Output the [X, Y] coordinate of the center of the cell containing the given text.  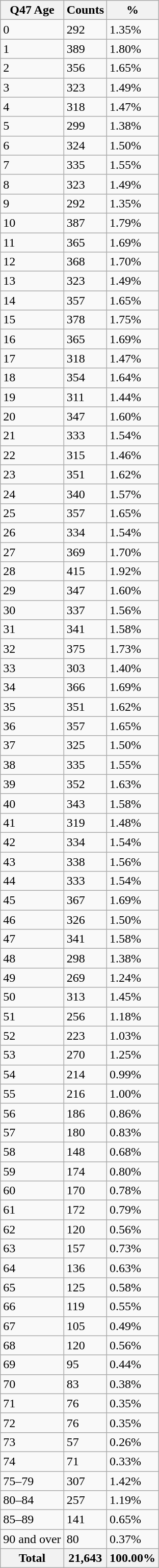
9 [32, 203]
38 [32, 765]
148 [85, 1152]
55 [32, 1094]
30 [32, 610]
1.75% [132, 320]
Total [32, 1558]
74 [32, 1461]
29 [32, 591]
10 [32, 223]
356 [85, 68]
73 [32, 1442]
1.45% [132, 997]
19 [32, 397]
0.33% [132, 1461]
70 [32, 1384]
21 [32, 436]
100.00% [132, 1558]
27 [32, 552]
17 [32, 358]
307 [85, 1481]
1.18% [132, 1016]
Counts [85, 10]
0.26% [132, 1442]
337 [85, 610]
326 [85, 920]
0.86% [132, 1113]
21,643 [85, 1558]
66 [32, 1307]
256 [85, 1016]
0.73% [132, 1249]
Q47 Age [32, 10]
54 [32, 1074]
% [132, 10]
105 [85, 1326]
354 [85, 378]
11 [32, 243]
1.48% [132, 823]
338 [85, 862]
32 [32, 649]
0 [32, 29]
52 [32, 1036]
1.63% [132, 784]
125 [85, 1287]
6 [32, 145]
95 [85, 1365]
0.68% [132, 1152]
20 [32, 416]
1.42% [132, 1481]
1.92% [132, 571]
26 [32, 532]
1.79% [132, 223]
319 [85, 823]
12 [32, 262]
2 [32, 68]
0.49% [132, 1326]
49 [32, 978]
0.55% [132, 1307]
83 [85, 1384]
31 [32, 629]
7 [32, 165]
119 [85, 1307]
325 [85, 745]
1 [32, 49]
1.64% [132, 378]
1.19% [132, 1500]
313 [85, 997]
1.25% [132, 1055]
172 [85, 1210]
65 [32, 1287]
8 [32, 184]
315 [85, 455]
5 [32, 126]
90 and over [32, 1539]
0.79% [132, 1210]
14 [32, 300]
269 [85, 978]
0.83% [132, 1132]
80–84 [32, 1500]
170 [85, 1191]
303 [85, 668]
1.03% [132, 1036]
68 [32, 1345]
1.40% [132, 668]
58 [32, 1152]
45 [32, 900]
1.00% [132, 1094]
36 [32, 726]
0.99% [132, 1074]
28 [32, 571]
46 [32, 920]
299 [85, 126]
25 [32, 513]
23 [32, 474]
18 [32, 378]
42 [32, 842]
366 [85, 687]
375 [85, 649]
415 [85, 571]
24 [32, 494]
216 [85, 1094]
60 [32, 1191]
48 [32, 958]
1.57% [132, 494]
214 [85, 1074]
0.58% [132, 1287]
80 [85, 1539]
56 [32, 1113]
340 [85, 494]
75–79 [32, 1481]
4 [32, 107]
41 [32, 823]
352 [85, 784]
0.80% [132, 1171]
62 [32, 1229]
343 [85, 803]
51 [32, 1016]
33 [32, 668]
39 [32, 784]
157 [85, 1249]
174 [85, 1171]
85–89 [32, 1520]
387 [85, 223]
367 [85, 900]
223 [85, 1036]
389 [85, 49]
141 [85, 1520]
64 [32, 1268]
72 [32, 1423]
298 [85, 958]
44 [32, 881]
0.37% [132, 1539]
59 [32, 1171]
1.80% [132, 49]
0.38% [132, 1384]
47 [32, 939]
37 [32, 745]
34 [32, 687]
0.78% [132, 1191]
0.44% [132, 1365]
67 [32, 1326]
13 [32, 281]
324 [85, 145]
50 [32, 997]
186 [85, 1113]
22 [32, 455]
43 [32, 862]
180 [85, 1132]
53 [32, 1055]
1.73% [132, 649]
69 [32, 1365]
369 [85, 552]
63 [32, 1249]
1.24% [132, 978]
61 [32, 1210]
1.44% [132, 397]
311 [85, 397]
378 [85, 320]
3 [32, 87]
368 [85, 262]
40 [32, 803]
270 [85, 1055]
1.46% [132, 455]
16 [32, 339]
0.65% [132, 1520]
257 [85, 1500]
136 [85, 1268]
15 [32, 320]
35 [32, 707]
0.63% [132, 1268]
